Output the [X, Y] coordinate of the center of the cell containing the given text.  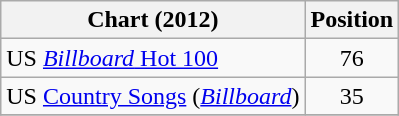
US Billboard Hot 100 [153, 58]
35 [352, 96]
76 [352, 58]
Chart (2012) [153, 20]
Position [352, 20]
US Country Songs (Billboard) [153, 96]
